Identify which cell holds the provided text, then report its (X, Y) central coordinate. 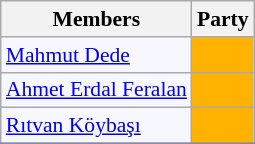
Party (223, 19)
Mahmut Dede (96, 55)
Members (96, 19)
Ahmet Erdal Feralan (96, 90)
Rıtvan Köybaşı (96, 126)
